For the text-containing cell, return its midpoint in [x, y] coordinate format. 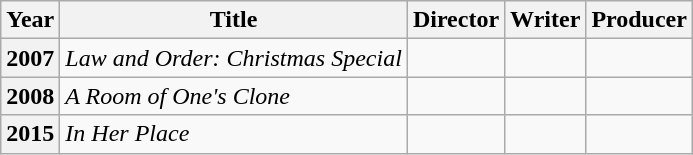
A Room of One's Clone [234, 96]
Title [234, 20]
Producer [640, 20]
2008 [30, 96]
Director [456, 20]
2015 [30, 134]
Writer [546, 20]
In Her Place [234, 134]
Law and Order: Christmas Special [234, 58]
2007 [30, 58]
Year [30, 20]
